Output the [X, Y] coordinate of the center of the cell containing the given text.  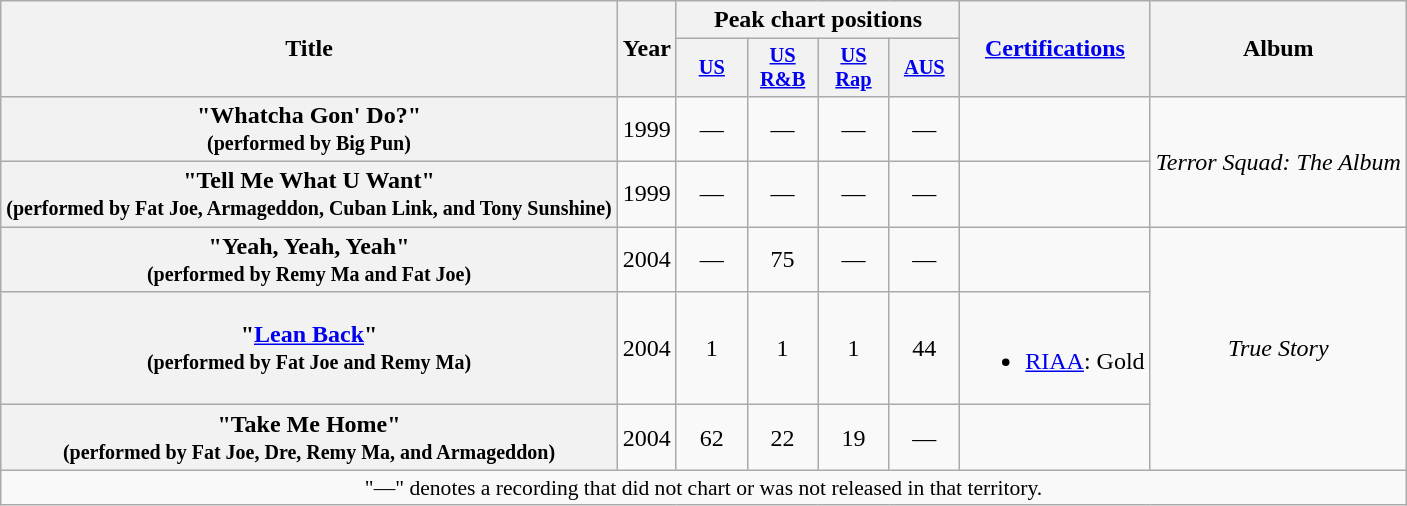
True Story [1278, 348]
Terror Squad: The Album [1278, 161]
"—" denotes a recording that did not chart or was not released in that territory. [704, 488]
44 [924, 348]
"Tell Me What U Want"(performed by Fat Joe, Armageddon, Cuban Link, and Tony Sunshine) [310, 194]
"Whatcha Gon' Do?"(performed by Big Pun) [310, 128]
AUS [924, 68]
"Lean Back"(performed by Fat Joe and Remy Ma) [310, 348]
US R&B [782, 68]
US [712, 68]
75 [782, 260]
Year [646, 49]
19 [854, 438]
Title [310, 49]
Certifications [1055, 49]
"Yeah, Yeah, Yeah"(performed by Remy Ma and Fat Joe) [310, 260]
US Rap [854, 68]
62 [712, 438]
RIAA: Gold [1055, 348]
"Take Me Home"(performed by Fat Joe, Dre, Remy Ma, and Armageddon) [310, 438]
Peak chart positions [818, 20]
22 [782, 438]
Album [1278, 49]
